Capture the cell that displays the provided text and extract its [X, Y] central coordinate. 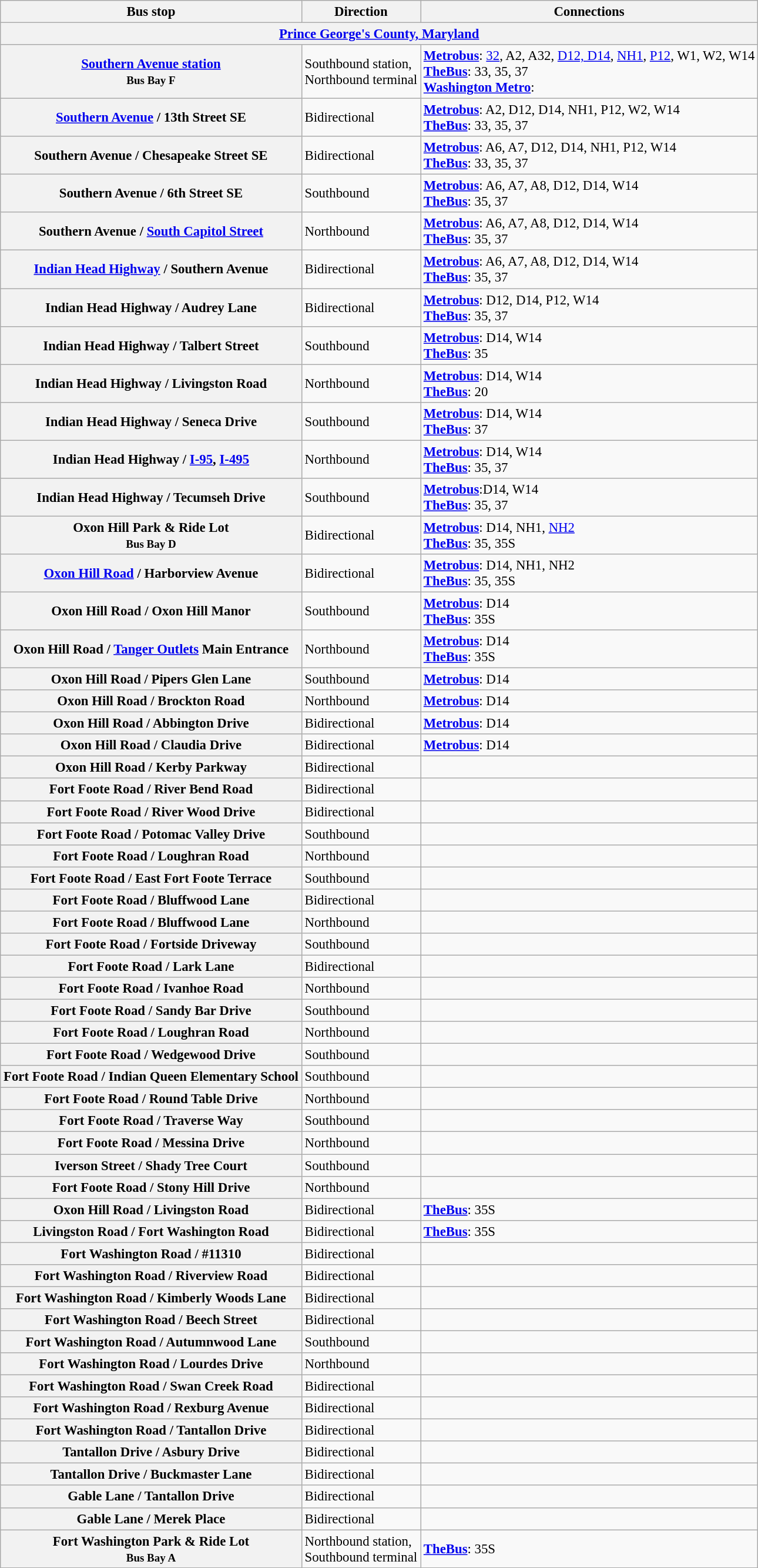
Gable Lane / Tantallon Drive [151, 1497]
Metrobus: D14, W14 TheBus: 37 [589, 421]
Fort Washington Road / #11310 [151, 1254]
Oxon Hill Road / Kerby Parkway [151, 768]
Fort Foote Road / Wedgewood Drive [151, 1055]
Indian Head Highway / Tecumseh Drive [151, 497]
Fort Foote Road / Traverse Way [151, 1121]
Oxon Hill Road / Livingston Road [151, 1209]
Fort Foote Road / Stony Hill Drive [151, 1187]
Fort Foote Road / Fortside Driveway [151, 944]
Oxon Hill Road / Pipers Glen Lane [151, 679]
Fort Foote Road / River Bend Road [151, 790]
Fort Washington Road / Swan Creek Road [151, 1386]
Metrobus: A6, A7, D12, D14, NH1, P12, W14 TheBus: 33, 35, 37 [589, 155]
Indian Head Highway / I-95, I-495 [151, 460]
Oxon Hill Road / Abbington Drive [151, 723]
Fort Foote Road / Ivanhoe Road [151, 989]
Oxon Hill Road / Claudia Drive [151, 745]
Fort Washington Park & Ride LotBus Bay A [151, 1549]
Direction [361, 12]
Indian Head Highway / Southern Avenue [151, 269]
Fort Foote Road / Sandy Bar Drive [151, 1011]
Metrobus: D14, W14 TheBus: 20 [589, 383]
Southern Avenue / 13th Street SE [151, 118]
Connections [589, 12]
Metrobus: D14, W14 TheBus: 35, 37 [589, 460]
Indian Head Highway / Seneca Drive [151, 421]
Fort Foote Road / Messina Drive [151, 1143]
Tantallon Drive / Asbury Drive [151, 1452]
Fort Foote Road / Round Table Drive [151, 1099]
Fort Foote Road / River Wood Drive [151, 812]
Fort Washington Road / Autumnwood Lane [151, 1342]
Southbound station,Northbound terminal [361, 72]
Gable Lane / Merek Place [151, 1519]
Fort Foote Road / East Fort Foote Terrace [151, 878]
Fort Foote Road / Indian Queen Elementary School [151, 1077]
Iverson Street / Shady Tree Court [151, 1165]
Oxon Hill Road / Oxon Hill Manor [151, 611]
Metrobus: A2, D12, D14, NH1, P12, W2, W14 TheBus: 33, 35, 37 [589, 118]
Oxon Hill Road / Brockton Road [151, 701]
Oxon Hill Road / Harborview Avenue [151, 574]
Prince George's County, Maryland [380, 34]
Indian Head Highway / Talbert Street [151, 346]
Metrobus:D14, W14 TheBus: 35, 37 [589, 497]
Indian Head Highway / Audrey Lane [151, 308]
Fort Washington Road / Kimberly Woods Lane [151, 1298]
Metrobus: D12, D14, P12, W14 TheBus: 35, 37 [589, 308]
Southern Avenue stationBus Bay F [151, 72]
Livingston Road / Fort Washington Road [151, 1231]
Fort Washington Road / Riverview Road [151, 1276]
Fort Washington Road / Beech Street [151, 1320]
Metrobus: D14, W14 TheBus: 35 [589, 346]
Fort Foote Road / Potomac Valley Drive [151, 834]
Southern Avenue / 6th Street SE [151, 194]
Southern Avenue / Chesapeake Street SE [151, 155]
Northbound station,Southbound terminal [361, 1549]
Oxon Hill Road / Tanger Outlets Main Entrance [151, 649]
Metrobus: 32, A2, A32, D12, D14, NH1, P12, W1, W2, W14 TheBus: 33, 35, 37 Washington Metro: [589, 72]
Fort Washington Road / Lourdes Drive [151, 1364]
Tantallon Drive / Buckmaster Lane [151, 1475]
Oxon Hill Park & Ride LotBus Bay D [151, 535]
Fort Washington Road / Tantallon Drive [151, 1430]
Bus stop [151, 12]
Southern Avenue / South Capitol Street [151, 232]
Fort Washington Road / Rexburg Avenue [151, 1408]
Fort Foote Road / Lark Lane [151, 966]
Indian Head Highway / Livingston Road [151, 383]
